Extract the (X, Y) coordinate from the center of the cell holding the provided text.  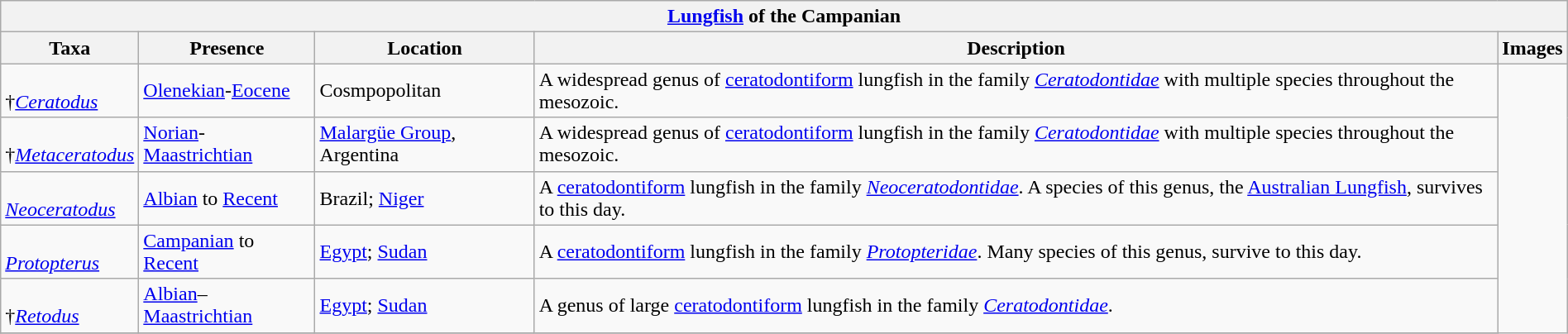
Description (1016, 48)
†Retodus (69, 306)
Norian-Maastrichtian (227, 144)
Cosmpopolitan (425, 91)
Albian–Maastrichtian (227, 306)
Location (425, 48)
Malargüe Group, Argentina (425, 144)
Olenekian-Eocene (227, 91)
Images (1532, 48)
Brazil; Niger (425, 198)
Taxa (69, 48)
Campanian to Recent (227, 251)
Lungfish of the Campanian (784, 17)
Albian to Recent (227, 198)
†Metaceratodus (69, 144)
A genus of large ceratodontiform lungfish in the family Ceratodontidae. (1016, 306)
Neoceratodus (69, 198)
Presence (227, 48)
A ceratodontiform lungfish in the family Neoceratodontidae. A species of this genus, the Australian Lungfish, survives to this day. (1016, 198)
†Ceratodus (69, 91)
A ceratodontiform lungfish in the family Protopteridae. Many species of this genus, survive to this day. (1016, 251)
Protopterus (69, 251)
